Pinpoint the cell where the given text exists, returning its [X, Y] midpoint coordinate. 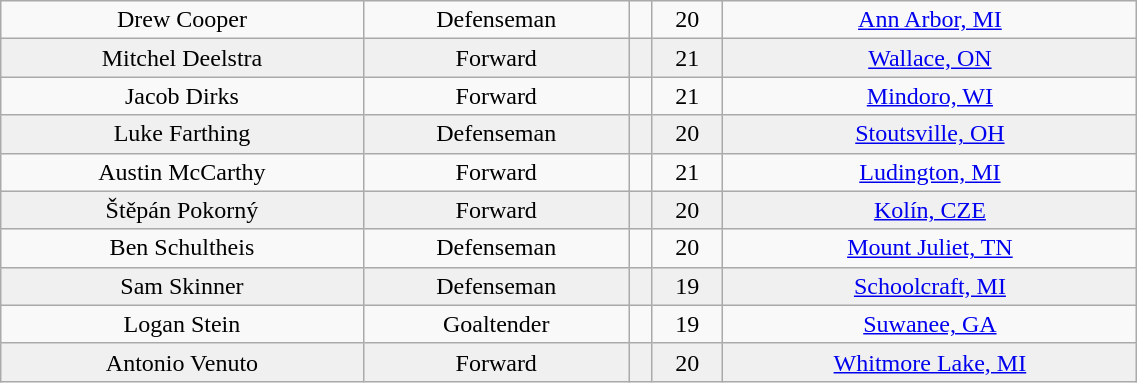
Goaltender [496, 324]
Antonio Venuto [182, 362]
Mindoro, WI [930, 96]
Mount Juliet, TN [930, 248]
Logan Stein [182, 324]
Luke Farthing [182, 134]
Wallace, ON [930, 58]
Štěpán Pokorný [182, 210]
Kolín, CZE [930, 210]
Sam Skinner [182, 286]
Suwanee, GA [930, 324]
Ludington, MI [930, 172]
Stoutsville, OH [930, 134]
Schoolcraft, MI [930, 286]
Jacob Dirks [182, 96]
Whitmore Lake, MI [930, 362]
Ben Schultheis [182, 248]
Mitchel Deelstra [182, 58]
Ann Arbor, MI [930, 20]
Austin McCarthy [182, 172]
Drew Cooper [182, 20]
